Scan for the cell matching the given text and deliver its [X, Y] coordinate at center. 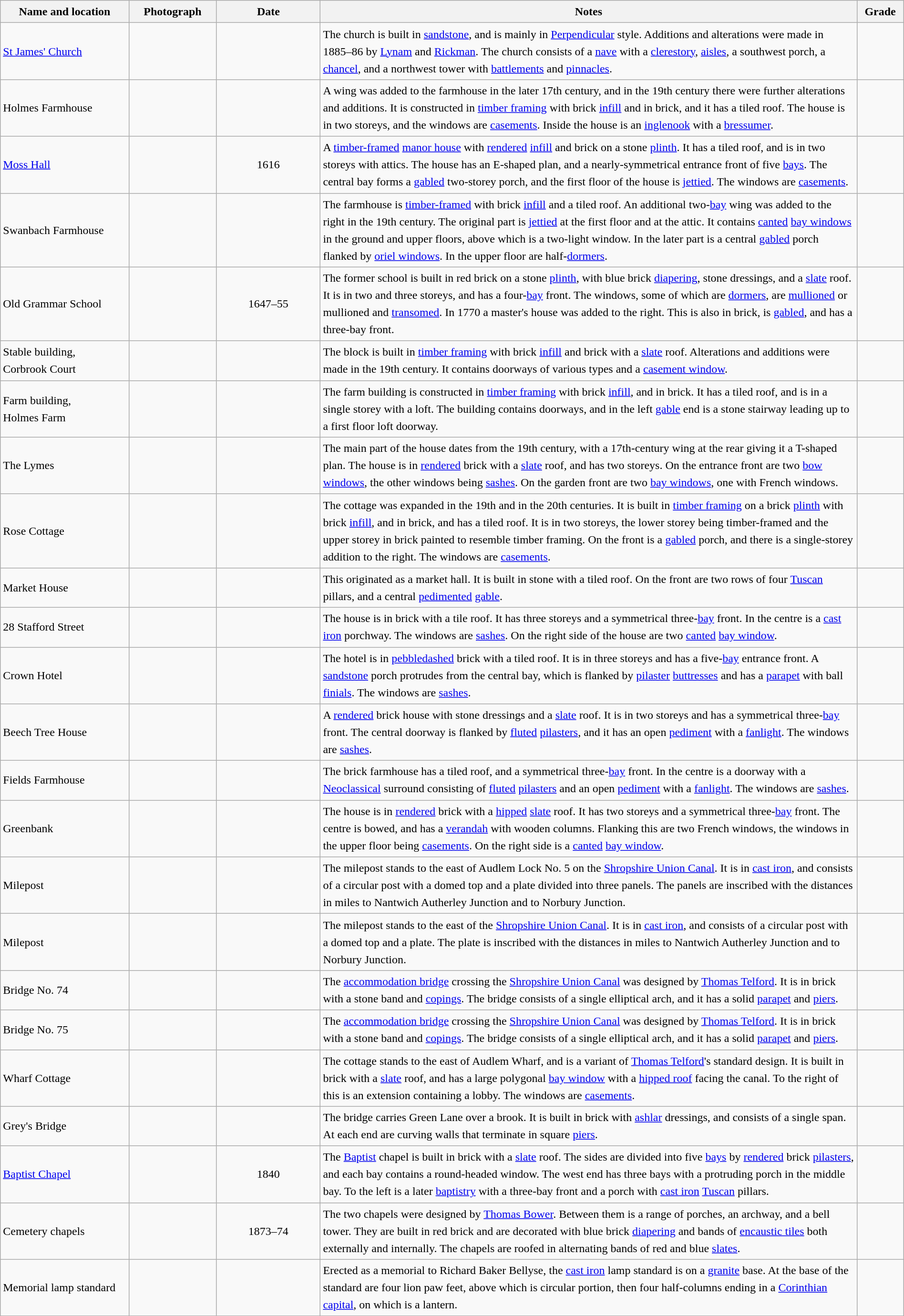
1873–74 [268, 1231]
1647–55 [268, 304]
Market House [65, 587]
Greenbank [65, 828]
Crown Hotel [65, 676]
Old Grammar School [65, 304]
1840 [268, 1174]
Grade [880, 11]
Holmes Farmhouse [65, 108]
Fields Farmhouse [65, 781]
28 Stafford Street [65, 627]
Baptist Chapel [65, 1174]
Photograph [173, 11]
Wharf Cottage [65, 1078]
Grey's Bridge [65, 1126]
Cemetery chapels [65, 1231]
Swanbach Farmhouse [65, 230]
Name and location [65, 11]
Rose Cottage [65, 531]
St James' Church [65, 51]
Bridge No. 75 [65, 1030]
The Lymes [65, 465]
Memorial lamp standard [65, 1288]
Stable building,Corbrook Court [65, 360]
Beech Tree House [65, 732]
1616 [268, 165]
Notes [588, 11]
Farm building,Holmes Farm [65, 409]
Bridge No. 74 [65, 990]
Moss Hall [65, 165]
Date [268, 11]
